Extract the [X, Y] coordinate from the center of the cell holding the provided text.  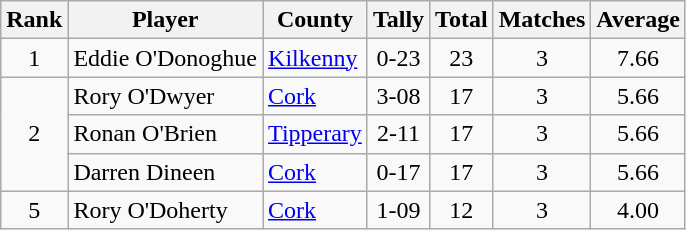
Rory O'Dwyer [166, 96]
Tally [398, 20]
Rank [34, 20]
5 [34, 210]
Tipperary [316, 134]
0-17 [398, 172]
12 [462, 210]
23 [462, 58]
Player [166, 20]
Rory O'Doherty [166, 210]
1-09 [398, 210]
3-08 [398, 96]
Ronan O'Brien [166, 134]
Kilkenny [316, 58]
1 [34, 58]
Total [462, 20]
County [316, 20]
Eddie O'Donoghue [166, 58]
4.00 [638, 210]
Matches [542, 20]
2-11 [398, 134]
2 [34, 134]
7.66 [638, 58]
Average [638, 20]
Darren Dineen [166, 172]
0-23 [398, 58]
